Pinpoint the cell where the given text exists, returning its [X, Y] midpoint coordinate. 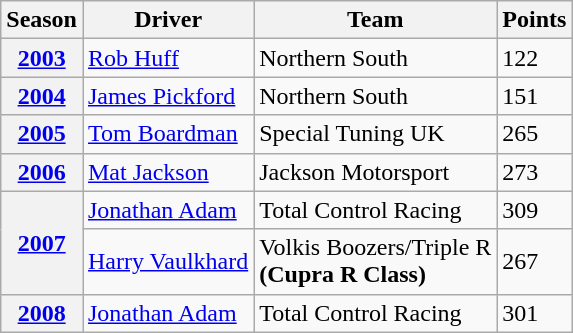
122 [534, 58]
273 [534, 172]
Jackson Motorsport [376, 172]
Driver [168, 20]
2003 [42, 58]
2006 [42, 172]
267 [534, 262]
Season [42, 20]
James Pickford [168, 96]
2007 [42, 242]
Volkis Boozers/Triple R(Cupra R Class) [376, 262]
2005 [42, 134]
2004 [42, 96]
Harry Vaulkhard [168, 262]
Points [534, 20]
Team [376, 20]
Tom Boardman [168, 134]
Rob Huff [168, 58]
265 [534, 134]
151 [534, 96]
Mat Jackson [168, 172]
2008 [42, 313]
Special Tuning UK [376, 134]
301 [534, 313]
309 [534, 210]
